Determine the [X, Y] coordinate at the center of the cell enclosing the given text.  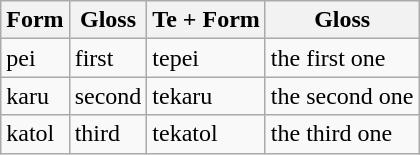
the first one [342, 58]
katol [35, 134]
Form [35, 20]
tekaru [206, 96]
second [108, 96]
tekatol [206, 134]
pei [35, 58]
the third one [342, 134]
first [108, 58]
tepei [206, 58]
the second one [342, 96]
third [108, 134]
Te + Form [206, 20]
karu [35, 96]
